Pinpoint the cell where the given text exists, returning its [X, Y] midpoint coordinate. 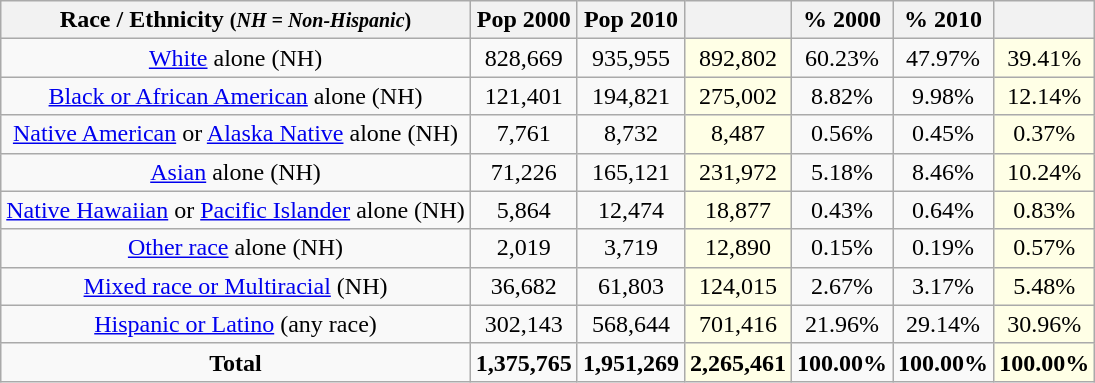
Hispanic or Latino (any race) [236, 324]
0.37% [1044, 134]
12,474 [630, 210]
8,732 [630, 134]
47.97% [944, 58]
White alone (NH) [236, 58]
0.83% [1044, 210]
Asian alone (NH) [236, 172]
71,226 [524, 172]
568,644 [630, 324]
935,955 [630, 58]
194,821 [630, 96]
701,416 [738, 324]
% 2010 [944, 20]
39.41% [1044, 58]
0.19% [944, 248]
30.96% [1044, 324]
% 2000 [842, 20]
275,002 [738, 96]
2.67% [842, 286]
5,864 [524, 210]
892,802 [738, 58]
3,719 [630, 248]
61,803 [630, 286]
Other race alone (NH) [236, 248]
121,401 [524, 96]
5.18% [842, 172]
18,877 [738, 210]
Black or African American alone (NH) [236, 96]
2,265,461 [738, 362]
Pop 2000 [524, 20]
1,375,765 [524, 362]
Total [236, 362]
0.57% [1044, 248]
2,019 [524, 248]
8.82% [842, 96]
1,951,269 [630, 362]
9.98% [944, 96]
0.64% [944, 210]
21.96% [842, 324]
12.14% [1044, 96]
0.43% [842, 210]
0.15% [842, 248]
29.14% [944, 324]
302,143 [524, 324]
Race / Ethnicity (NH = Non-Hispanic) [236, 20]
12,890 [738, 248]
10.24% [1044, 172]
5.48% [1044, 286]
36,682 [524, 286]
3.17% [944, 286]
0.45% [944, 134]
0.56% [842, 134]
Native American or Alaska Native alone (NH) [236, 134]
231,972 [738, 172]
7,761 [524, 134]
165,121 [630, 172]
60.23% [842, 58]
Pop 2010 [630, 20]
828,669 [524, 58]
124,015 [738, 286]
8,487 [738, 134]
8.46% [944, 172]
Mixed race or Multiracial (NH) [236, 286]
Native Hawaiian or Pacific Islander alone (NH) [236, 210]
